Scan for the cell matching the given text and deliver its (X, Y) coordinate at center. 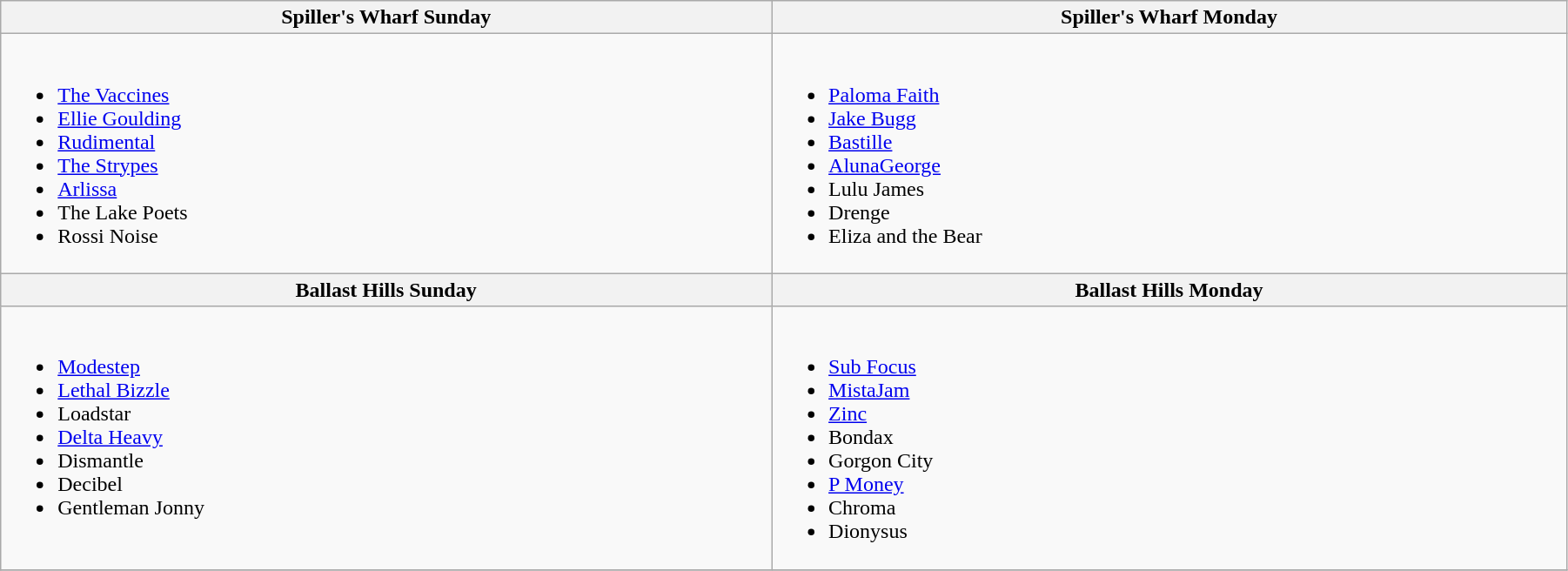
Paloma FaithJake BuggBastilleAlunaGeorgeLulu JamesDrengeEliza and the Bear (1169, 153)
Ballast Hills Monday (1169, 290)
Sub FocusMistaJamZincBondaxGorgon CityP MoneyChromaDionysus (1169, 438)
ModestepLethal BizzleLoadstarDelta HeavyDismantleDecibelGentleman Jonny (386, 438)
The VaccinesEllie GouldingRudimentalThe StrypesArlissaThe Lake PoetsRossi Noise (386, 153)
Ballast Hills Sunday (386, 290)
Spiller's Wharf Sunday (386, 17)
Spiller's Wharf Monday (1169, 17)
